Search for the cell housing the specified text and yield its (X, Y) center coordinate. 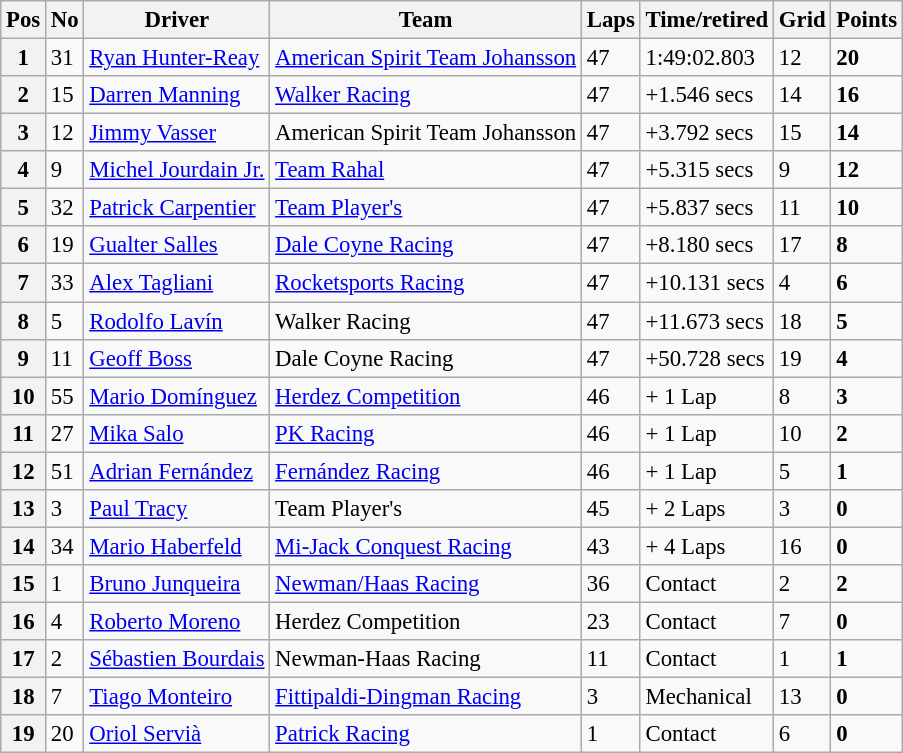
34 (65, 546)
Time/retired (706, 20)
Darren Manning (177, 95)
+5.315 secs (706, 170)
Mechanical (706, 697)
+10.131 secs (706, 283)
Laps (610, 20)
Rodolfo Lavín (177, 321)
+11.673 secs (706, 321)
+1.546 secs (706, 95)
Ryan Hunter-Reay (177, 58)
Mika Salo (177, 433)
43 (610, 546)
31 (65, 58)
45 (610, 509)
Alex Tagliani (177, 283)
Pos (24, 20)
Newman/Haas Racing (426, 584)
Jimmy Vasser (177, 133)
1:49:02.803 (706, 58)
Adrian Fernández (177, 471)
+3.792 secs (706, 133)
23 (610, 621)
Fittipaldi-Dingman Racing (426, 697)
Grid (802, 20)
Roberto Moreno (177, 621)
+8.180 secs (706, 245)
36 (610, 584)
Oriol Servià (177, 734)
+ 2 Laps (706, 509)
Geoff Boss (177, 358)
Fernández Racing (426, 471)
33 (65, 283)
55 (65, 396)
Mi-Jack Conquest Racing (426, 546)
Bruno Junqueira (177, 584)
Sébastien Bourdais (177, 659)
Rocketsports Racing (426, 283)
Mario Domínguez (177, 396)
+ 4 Laps (706, 546)
27 (65, 433)
+5.837 secs (706, 208)
Tiago Monteiro (177, 697)
51 (65, 471)
Patrick Racing (426, 734)
Paul Tracy (177, 509)
No (65, 20)
Points (866, 20)
32 (65, 208)
Michel Jourdain Jr. (177, 170)
Patrick Carpentier (177, 208)
Newman-Haas Racing (426, 659)
Team (426, 20)
Gualter Salles (177, 245)
Team Rahal (426, 170)
Driver (177, 20)
+50.728 secs (706, 358)
PK Racing (426, 433)
Mario Haberfeld (177, 546)
